Identify which cell holds the provided text, then report its (X, Y) central coordinate. 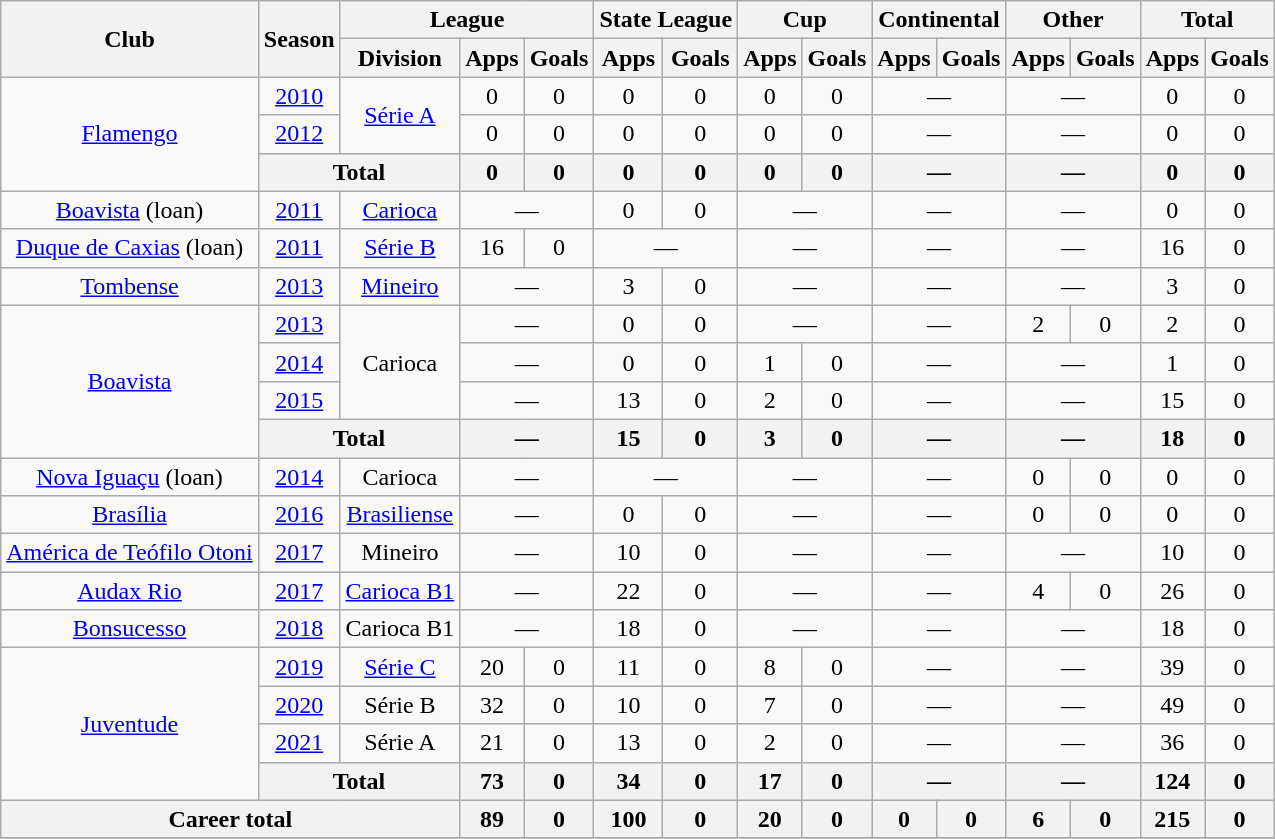
Tombense (130, 286)
Bonsucesso (130, 629)
2015 (299, 400)
Flamengo (130, 134)
7 (770, 705)
Career total (230, 819)
4 (1038, 591)
América de Teófilo Otoni (130, 553)
26 (1172, 591)
73 (492, 781)
State League (666, 20)
Other (1073, 20)
2016 (299, 515)
2019 (299, 667)
2012 (299, 134)
21 (492, 743)
Season (299, 39)
Juventude (130, 724)
Continental (939, 20)
Brasília (130, 515)
49 (1172, 705)
39 (1172, 667)
Duque de Caxias (loan) (130, 248)
2010 (299, 96)
215 (1172, 819)
8 (770, 667)
32 (492, 705)
Série C (400, 667)
Club (130, 39)
Audax Rio (130, 591)
Nova Iguaçu (loan) (130, 477)
36 (1172, 743)
2021 (299, 743)
Brasiliense (400, 515)
17 (770, 781)
Cup (805, 20)
11 (628, 667)
6 (1038, 819)
Boavista (loan) (130, 210)
2018 (299, 629)
89 (492, 819)
League (467, 20)
2020 (299, 705)
Division (400, 58)
34 (628, 781)
100 (628, 819)
124 (1172, 781)
Boavista (130, 381)
22 (628, 591)
